Identify which cell holds the provided text, then report its (X, Y) central coordinate. 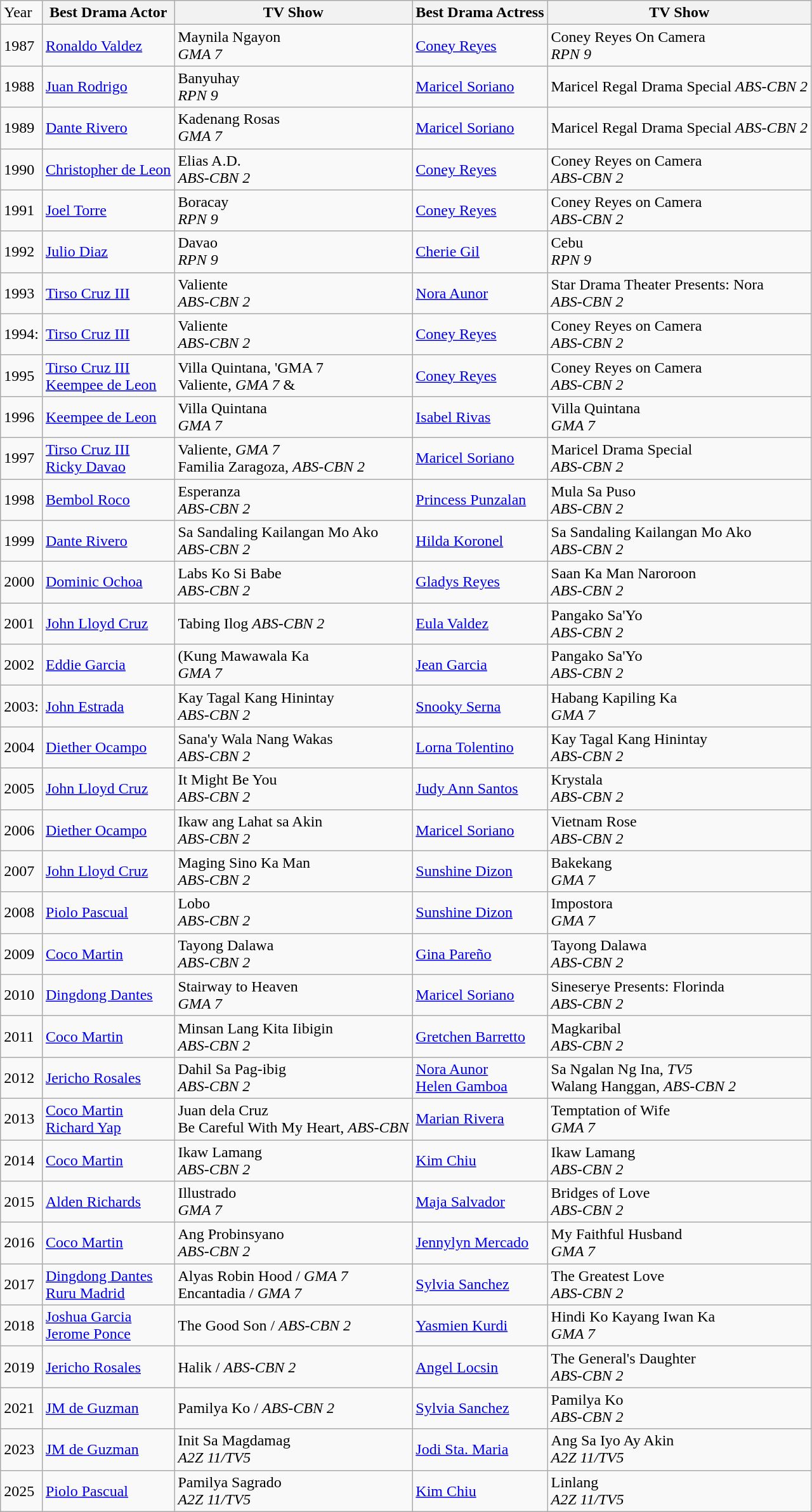
Vietnam Rose ABS-CBN 2 (679, 830)
Best Drama Actor (108, 13)
2014 (22, 1160)
Nora Aunor (480, 293)
Labs Ko Si BabeABS-CBN 2 (293, 583)
KrystalaABS-CBN 2 (679, 788)
1992 (22, 251)
1989 (22, 128)
Jean Garcia (480, 665)
Sa Ngalan Ng Ina, TV5 Walang Hanggan, ABS-CBN 2 (679, 1078)
Lobo ABS-CBN 2 (293, 913)
2018 (22, 1325)
Eddie Garcia (108, 665)
Init Sa Magdamag A2Z 11/TV5 (293, 1450)
Maricel Drama Special ABS-CBN 2 (679, 458)
Judy Ann Santos (480, 788)
Banyuhay RPN 9 (293, 86)
John Estrada (108, 706)
Angel Locsin (480, 1367)
Joshua Garcia Jerome Ponce (108, 1325)
Esperanza ABS-CBN 2 (293, 499)
2008 (22, 913)
Pamilya Ko / ABS-CBN 2 (293, 1408)
Dingdong Dantes Ruru Madrid (108, 1285)
Mula Sa Puso ABS-CBN 2 (679, 499)
Ang Probinsyano ABS-CBN 2 (293, 1243)
1998 (22, 499)
Jennylyn Mercado (480, 1243)
Boracay RPN 9 (293, 211)
Maynila Ngayon GMA 7 (293, 46)
Habang Kapiling Ka GMA 7 (679, 706)
Villa Quintana, 'GMA 7Valiente, GMA 7 & (293, 376)
Minsan Lang Kita Iibigin ABS-CBN 2 (293, 1036)
2013 (22, 1118)
2000 (22, 583)
1991 (22, 211)
2005 (22, 788)
Elias A.D. ABS-CBN 2 (293, 169)
Jodi Sta. Maria (480, 1450)
1987 (22, 46)
Yasmien Kurdi (480, 1325)
Julio Diaz (108, 251)
2019 (22, 1367)
Lorna Tolentino (480, 748)
MagkaribalABS-CBN 2 (679, 1036)
Bakekang GMA 7 (679, 871)
2021 (22, 1408)
Best Drama Actress (480, 13)
Maja Salvador (480, 1202)
2010 (22, 995)
Joel Torre (108, 211)
Juan Rodrigo (108, 86)
Sineserye Presents: Florinda ABS-CBN 2 (679, 995)
Dingdong Dantes (108, 995)
Tirso Cruz III Ricky Davao (108, 458)
Halik / ABS-CBN 2 (293, 1367)
Cherie Gil (480, 251)
Davao RPN 9 (293, 251)
Year (22, 13)
Gladys Reyes (480, 583)
2007 (22, 871)
2016 (22, 1243)
1995 (22, 376)
2011 (22, 1036)
2003: (22, 706)
1990 (22, 169)
Marian Rivera (480, 1118)
The General's Daughter ABS-CBN 2 (679, 1367)
Juan dela Cruz Be Careful With My Heart, ABS-CBN (293, 1118)
Kadenang Rosas GMA 7 (293, 128)
Star Drama Theater Presents: Nora ABS-CBN 2 (679, 293)
Christopher de Leon (108, 169)
The Greatest Love ABS-CBN 2 (679, 1285)
2012 (22, 1078)
Princess Punzalan (480, 499)
Coney Reyes On Camera RPN 9 (679, 46)
Coco Martin Richard Yap (108, 1118)
2006 (22, 830)
Cebu RPN 9 (679, 251)
1999 (22, 541)
2009 (22, 953)
1997 (22, 458)
(Kung Mawawala Ka GMA 7 (293, 665)
Maging Sino Ka Man ABS-CBN 2 (293, 871)
2004 (22, 748)
Saan Ka Man Naroroon ABS-CBN 2 (679, 583)
1988 (22, 86)
Dominic Ochoa (108, 583)
Gina Pareño (480, 953)
Gretchen Barretto (480, 1036)
Bembol Roco (108, 499)
Temptation of Wife GMA 7 (679, 1118)
2001 (22, 623)
2025 (22, 1490)
The Good Son / ABS-CBN 2 (293, 1325)
Ang Sa Iyo Ay Akin A2Z 11/TV5 (679, 1450)
Tirso Cruz III Keempee de Leon (108, 376)
Nora AunorHelen Gamboa (480, 1078)
Impostora GMA 7 (679, 913)
My Faithful HusbandGMA 7 (679, 1243)
Isabel Rivas (480, 416)
Bridges of Love ABS-CBN 2 (679, 1202)
Snooky Serna (480, 706)
Dahil Sa Pag-ibig ABS-CBN 2 (293, 1078)
Alden Richards (108, 1202)
1996 (22, 416)
2002 (22, 665)
Illustrado GMA 7 (293, 1202)
Hindi Ko Kayang Iwan Ka GMA 7 (679, 1325)
Linlang A2Z 11/TV5 (679, 1490)
Eula Valdez (480, 623)
2017 (22, 1285)
Alyas Robin Hood / GMA 7 Encantadia / GMA 7 (293, 1285)
Keempee de Leon (108, 416)
Ronaldo Valdez (108, 46)
2023 (22, 1450)
Ikaw ang Lahat sa AkinABS-CBN 2 (293, 830)
Pamilya Sagrado A2Z 11/TV5 (293, 1490)
Hilda Koronel (480, 541)
Tabing Ilog ABS-CBN 2 (293, 623)
It Might Be You ABS-CBN 2 (293, 788)
Valiente, GMA 7 Familia Zaragoza, ABS-CBN 2 (293, 458)
Pamilya Ko ABS-CBN 2 (679, 1408)
Stairway to Heaven GMA 7 (293, 995)
1993 (22, 293)
Sana'y Wala Nang Wakas ABS-CBN 2 (293, 748)
1994: (22, 334)
2015 (22, 1202)
